Determine the [X, Y] coordinate at the center of the cell enclosing the given text.  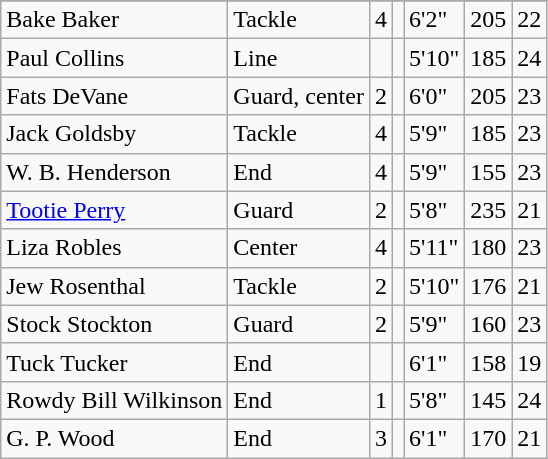
W. B. Henderson [114, 172]
235 [488, 210]
G. P. Wood [114, 438]
Center [299, 248]
158 [488, 362]
Guard, center [299, 96]
145 [488, 400]
5'11" [434, 248]
22 [530, 20]
6'0" [434, 96]
19 [530, 362]
160 [488, 324]
Tootie Perry [114, 210]
Jack Goldsby [114, 134]
Line [299, 58]
180 [488, 248]
3 [380, 438]
170 [488, 438]
Rowdy Bill Wilkinson [114, 400]
155 [488, 172]
Liza Robles [114, 248]
6'2" [434, 20]
Fats DeVane [114, 96]
176 [488, 286]
Jew Rosenthal [114, 286]
1 [380, 400]
Paul Collins [114, 58]
Bake Baker [114, 20]
Tuck Tucker [114, 362]
Stock Stockton [114, 324]
